Identify which cell holds the provided text, then report its (x, y) central coordinate. 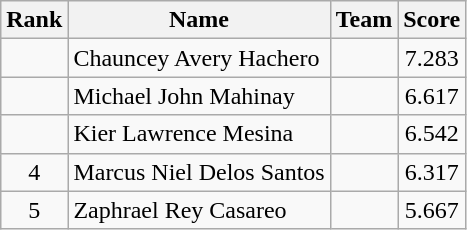
Zaphrael Rey Casareo (199, 210)
5.667 (432, 210)
Michael John Mahinay (199, 96)
Team (364, 20)
6.317 (432, 172)
Score (432, 20)
Marcus Niel Delos Santos (199, 172)
Kier Lawrence Mesina (199, 134)
7.283 (432, 58)
Chauncey Avery Hachero (199, 58)
Rank (34, 20)
5 (34, 210)
4 (34, 172)
6.617 (432, 96)
6.542 (432, 134)
Name (199, 20)
